From the cell containing the given text, extract its center point as [x, y] coordinate. 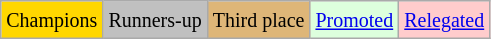
Champions [52, 20]
Promoted [354, 20]
Relegated [444, 20]
Third place [258, 20]
Runners-up [155, 20]
